Return the (X, Y) coordinate for the center point of the cell that contains the specified text.  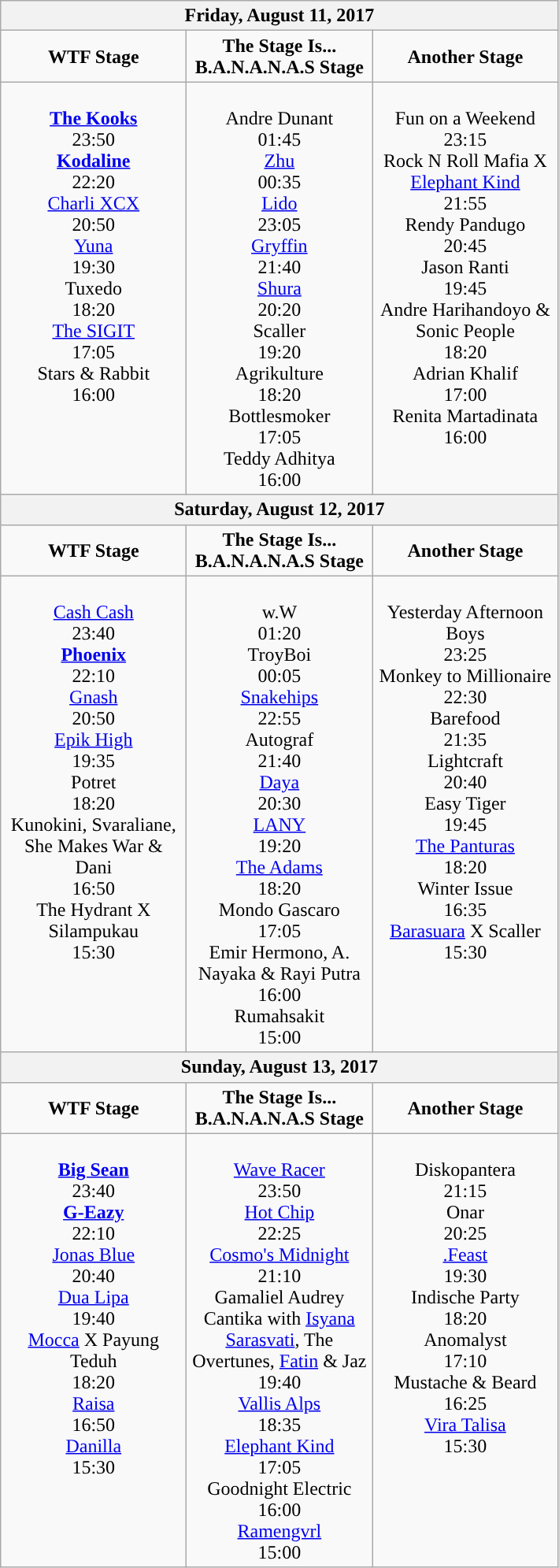
Saturday, August 12, 2017 (279, 510)
Big Sean23:40G-Eazy22:10Jonas Blue20:40Dua Lipa19:40Mocca X Payung Teduh18:20Raisa16:50Danilla15:30 (94, 1350)
Sunday, August 13, 2017 (279, 1067)
Cash Cash23:40Phoenix22:10Gnash20:50Epik High19:35Potret18:20Kunokini, Svaraliane, She Makes War & Dani16:50The Hydrant X Silampukau15:30 (94, 814)
Friday, August 11, 2017 (279, 16)
Andre Dunant01:45Zhu00:35Lido23:05Gryffin21:40Shura20:20Scaller19:20Agrikulture18:20Bottlesmoker17:05Teddy Adhitya16:00 (279, 288)
Diskopantera21:15Onar20:25.Feast19:30Indische Party18:20Anomalyst17:10Mustache & Beard16:25Vira Talisa15:30 (465, 1350)
The Kooks23:50Kodaline22:20Charli XCX20:50Yuna19:30Tuxedo18:20The SIGIT17:05Stars & Rabbit16:00 (94, 288)
